Provide the (x, y) coordinate of the cell's center where the given text is located.  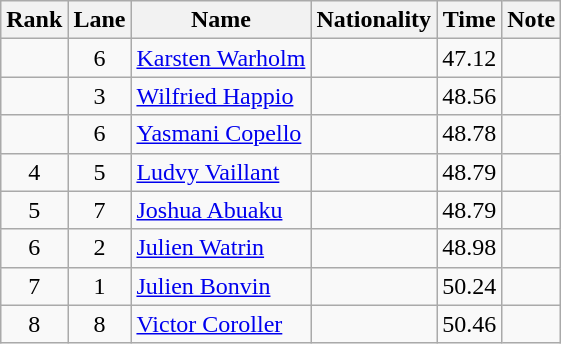
50.46 (470, 324)
Victor Coroller (221, 324)
Rank (34, 20)
4 (34, 172)
Nationality (374, 20)
Yasmani Copello (221, 134)
1 (100, 286)
Julien Watrin (221, 248)
48.78 (470, 134)
Karsten Warholm (221, 58)
Note (532, 20)
Julien Bonvin (221, 286)
50.24 (470, 286)
Name (221, 20)
48.98 (470, 248)
2 (100, 248)
3 (100, 96)
Time (470, 20)
Wilfried Happio (221, 96)
47.12 (470, 58)
48.56 (470, 96)
Lane (100, 20)
Joshua Abuaku (221, 210)
Ludvy Vaillant (221, 172)
